For the text-containing cell, return its midpoint in (X, Y) coordinate format. 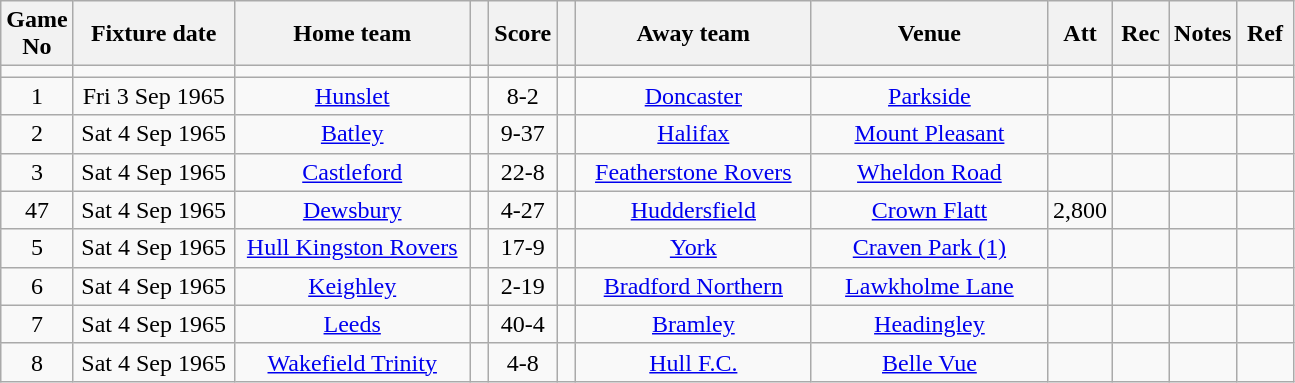
Score (523, 34)
Home team (352, 34)
4-27 (523, 210)
Mount Pleasant (929, 134)
Headingley (929, 324)
6 (37, 286)
Att (1080, 34)
7 (37, 324)
Rec (1141, 34)
Featherstone Rovers (693, 172)
Castleford (352, 172)
47 (37, 210)
Craven Park (1) (929, 248)
Fixture date (154, 34)
Keighley (352, 286)
8 (37, 362)
2,800 (1080, 210)
Bramley (693, 324)
17-9 (523, 248)
Hull Kingston Rovers (352, 248)
Halifax (693, 134)
Crown Flatt (929, 210)
3 (37, 172)
Notes (1203, 34)
Doncaster (693, 96)
Leeds (352, 324)
Wakefield Trinity (352, 362)
Ref (1265, 34)
9-37 (523, 134)
8-2 (523, 96)
Bradford Northern (693, 286)
Wheldon Road (929, 172)
Lawkholme Lane (929, 286)
40-4 (523, 324)
Venue (929, 34)
5 (37, 248)
Belle Vue (929, 362)
Huddersfield (693, 210)
Game No (37, 34)
Dewsbury (352, 210)
Parkside (929, 96)
Away team (693, 34)
22-8 (523, 172)
Hunslet (352, 96)
Batley (352, 134)
4-8 (523, 362)
Hull F.C. (693, 362)
1 (37, 96)
2-19 (523, 286)
2 (37, 134)
Fri 3 Sep 1965 (154, 96)
York (693, 248)
